Capture the cell that displays the provided text and extract its (X, Y) central coordinate. 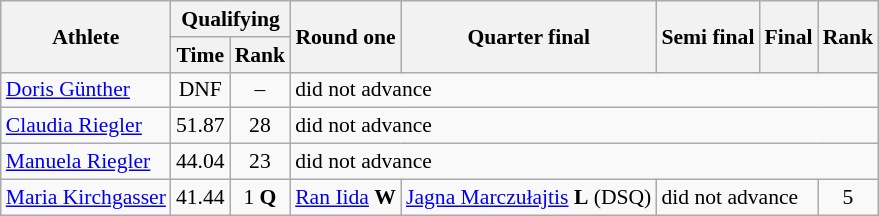
44.04 (200, 162)
Maria Kirchgasser (86, 197)
5 (848, 197)
Quarter final (528, 36)
DNF (200, 90)
Qualifying (230, 19)
1 Q (260, 197)
Athlete (86, 36)
– (260, 90)
28 (260, 126)
23 (260, 162)
Claudia Riegler (86, 126)
Jagna Marczułajtis L (DSQ) (528, 197)
Time (200, 55)
Doris Günther (86, 90)
Final (788, 36)
51.87 (200, 126)
Semi final (708, 36)
Round one (346, 36)
Ran Iida W (346, 197)
41.44 (200, 197)
Manuela Riegler (86, 162)
